Pinpoint the cell where the given text exists, returning its (X, Y) midpoint coordinate. 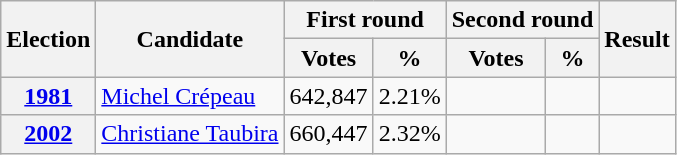
Election (48, 39)
660,447 (328, 134)
642,847 (328, 96)
Result (637, 39)
Michel Crépeau (190, 96)
Second round (522, 20)
2002 (48, 134)
Candidate (190, 39)
2.32% (410, 134)
Christiane Taubira (190, 134)
First round (365, 20)
1981 (48, 96)
2.21% (410, 96)
